Output the (X, Y) coordinate of the center of the cell containing the given text.  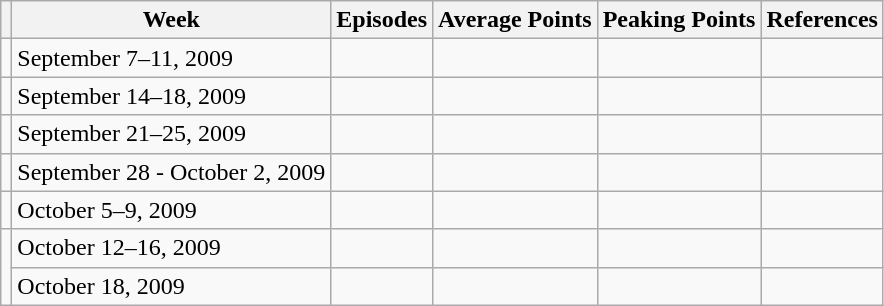
Episodes (382, 20)
October 12–16, 2009 (172, 248)
Week (172, 20)
September 7–11, 2009 (172, 58)
September 28 - October 2, 2009 (172, 172)
Peaking Points (679, 20)
September 14–18, 2009 (172, 96)
References (822, 20)
October 5–9, 2009 (172, 210)
September 21–25, 2009 (172, 134)
October 18, 2009 (172, 286)
Average Points (516, 20)
